Search for the cell housing the specified text and yield its (x, y) center coordinate. 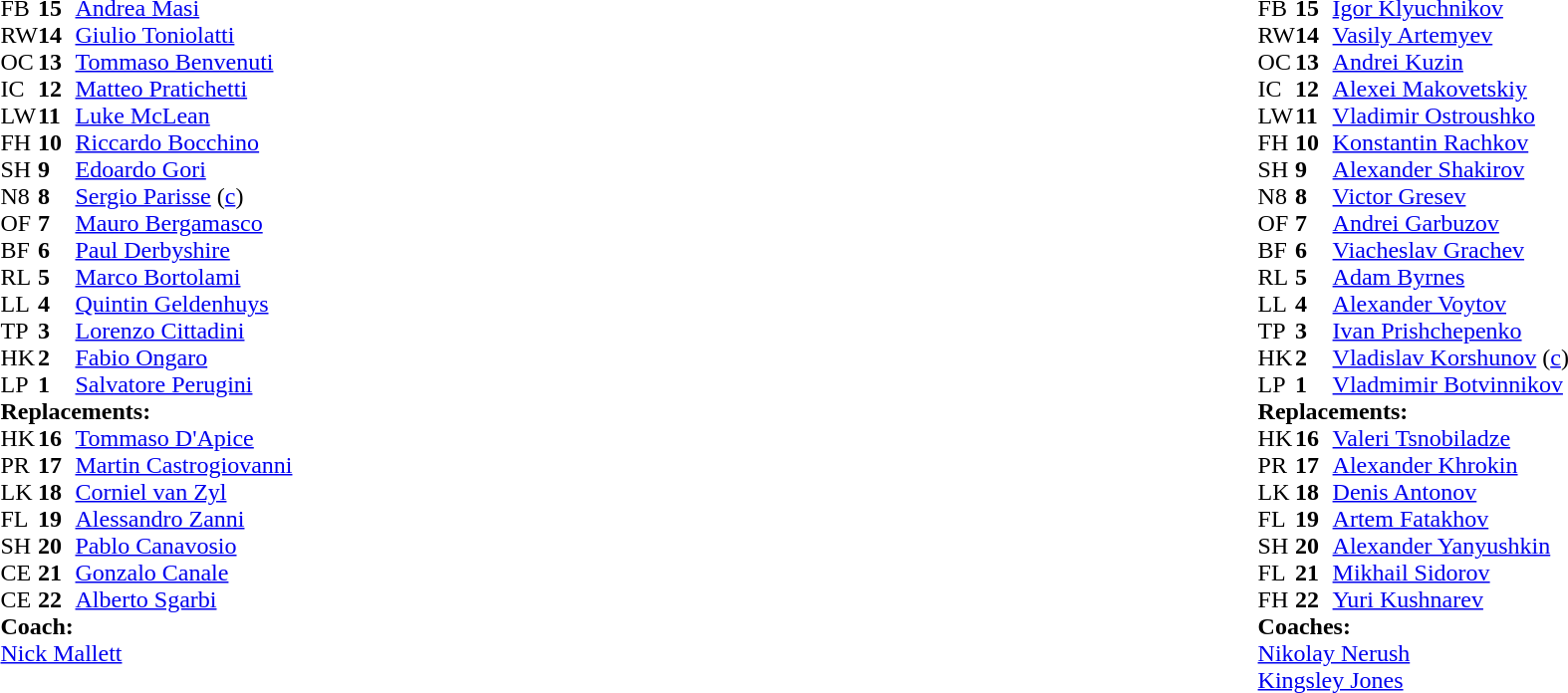
Alessandro Zanni (184, 520)
Tommaso D'Apice (184, 438)
Riccardo Bocchino (184, 143)
Matteo Pratichetti (184, 90)
Edoardo Gori (184, 169)
Giulio Toniolatti (184, 36)
Nick Mallett (145, 653)
Replacements: (145, 412)
Marco Bortolami (184, 277)
Gonzalo Canale (184, 574)
Corniel van Zyl (184, 492)
Pablo Canavosio (184, 546)
Martin Castrogiovanni (184, 466)
Fabio Ongaro (184, 358)
Tommaso Benvenuti (184, 62)
Lorenzo Cittadini (184, 331)
Quintin Geldenhuys (184, 305)
Mauro Bergamasco (184, 223)
Salvatore Perugini (184, 384)
Alberto Sgarbi (184, 599)
Sergio Parisse (c) (184, 197)
Coach: (145, 627)
Paul Derbyshire (184, 251)
Luke McLean (184, 115)
